Locate the cell with the specified text and output its (X, Y) center coordinate. 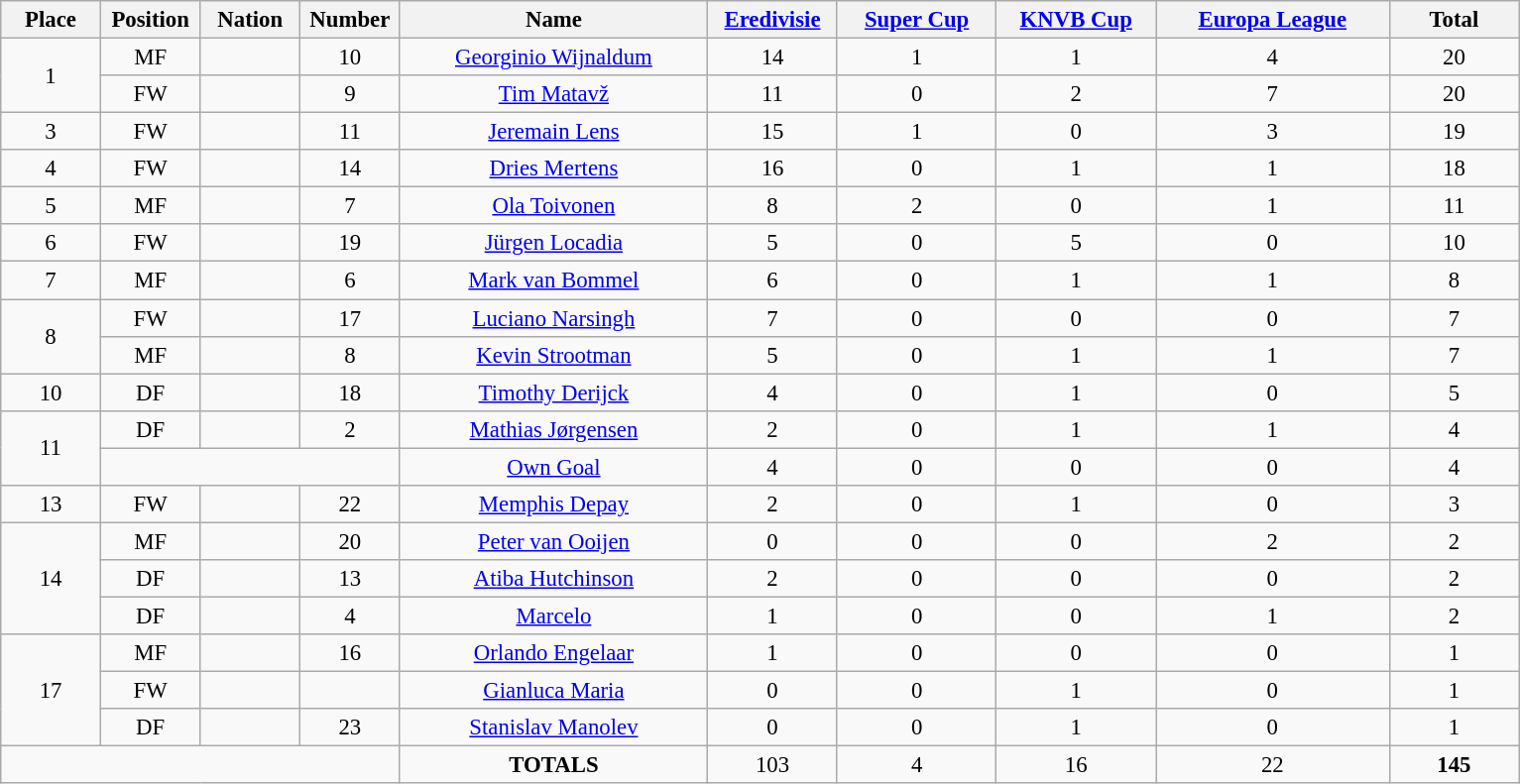
Nation (250, 20)
Ola Toivonen (553, 206)
Gianluca Maria (553, 691)
145 (1454, 765)
KNVB Cup (1077, 20)
Tim Matavž (553, 94)
Name (553, 20)
23 (351, 728)
Own Goal (553, 467)
Eredivisie (773, 20)
Memphis Depay (553, 504)
Place (52, 20)
103 (773, 765)
Marcelo (553, 616)
Mark van Bommel (553, 280)
9 (351, 94)
Super Cup (916, 20)
Peter van Ooijen (553, 541)
Dries Mertens (553, 168)
Total (1454, 20)
Jeremain Lens (553, 132)
15 (773, 132)
Jürgen Locadia (553, 243)
Timothy Derijck (553, 392)
Atiba Hutchinson (553, 579)
Europa League (1273, 20)
Number (351, 20)
Stanislav Manolev (553, 728)
Kevin Strootman (553, 355)
Orlando Engelaar (553, 653)
Luciano Narsingh (553, 318)
Georginio Wijnaldum (553, 57)
Mathias Jørgensen (553, 429)
Position (151, 20)
TOTALS (553, 765)
